Output the [x, y] coordinate of the center of the cell containing the given text.  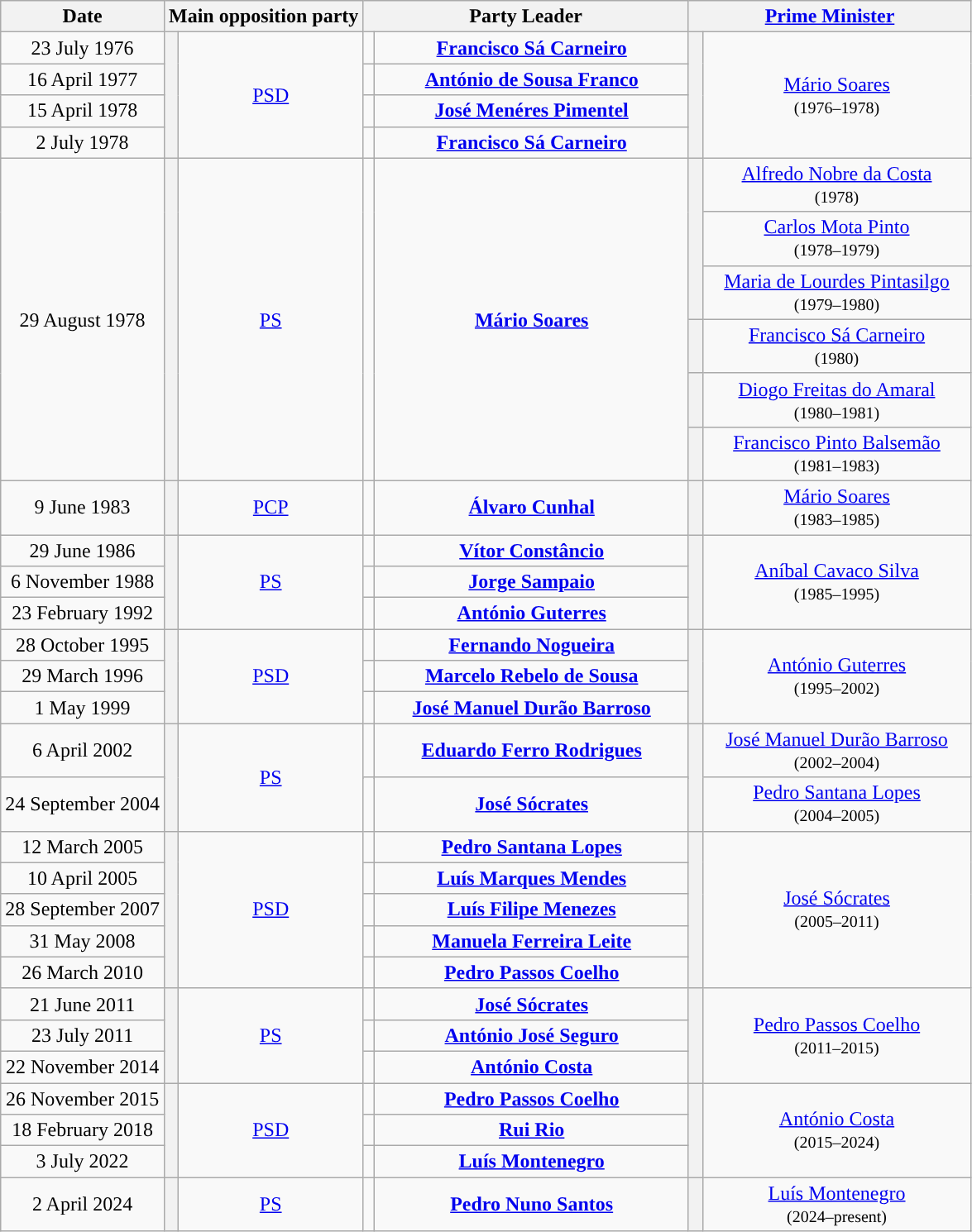
Pedro Santana Lopes(2004–2005) [837, 804]
Manuela Ferreira Leite [532, 941]
2 April 2024 [83, 1204]
Luís Marques Mendes [532, 878]
Luís Montenegro(2024–present) [837, 1204]
10 April 2005 [83, 878]
3 July 2022 [83, 1162]
29 June 1986 [83, 550]
António José Seguro [532, 1035]
Vítor Constâncio [532, 550]
António Guterres [532, 614]
Álvaro Cunhal [532, 508]
Luís Filipe Menezes [532, 910]
António Guterres(1995–2002) [837, 676]
22 November 2014 [83, 1067]
Fernando Nogueira [532, 645]
Rui Rio [532, 1130]
23 July 1976 [83, 48]
28 September 2007 [83, 910]
Mário Soares(1983–1985) [837, 508]
12 March 2005 [83, 847]
Main opposition party [263, 17]
15 April 1978 [83, 111]
Luís Montenegro [532, 1162]
2 July 1978 [83, 142]
Aníbal Cavaco Silva(1985–1995) [837, 581]
26 November 2015 [83, 1099]
José Manuel Durão Barroso [532, 708]
18 February 2018 [83, 1130]
PCP [271, 508]
24 September 2004 [83, 804]
6 November 1988 [83, 582]
Eduardo Ferro Rodrigues [532, 751]
Jorge Sampaio [532, 582]
José Sócrates(2005–2011) [837, 910]
Pedro Nuno Santos [532, 1204]
José Manuel Durão Barroso(2002–2004) [837, 751]
Mário Soares [532, 319]
23 July 2011 [83, 1035]
Prime Minister [829, 17]
21 June 2011 [83, 1004]
Maria de Lourdes Pintasilgo(1979–1980) [837, 293]
26 March 2010 [83, 972]
28 October 1995 [83, 645]
29 August 1978 [83, 319]
Party Leader [526, 17]
Marcelo Rebelo de Sousa [532, 676]
Pedro Santana Lopes [532, 847]
16 April 1977 [83, 79]
Date [83, 17]
António Costa [532, 1067]
1 May 1999 [83, 708]
Francisco Sá Carneiro(1980) [837, 346]
António de Sousa Franco [532, 79]
31 May 2008 [83, 941]
6 April 2002 [83, 751]
Alfredo Nobre da Costa(1978) [837, 185]
9 June 1983 [83, 508]
Carlos Mota Pinto(1978–1979) [837, 238]
Diogo Freitas do Amaral (1980–1981) [837, 400]
Pedro Passos Coelho(2011–2015) [837, 1035]
23 February 1992 [83, 614]
Francisco Pinto Balsemão(1981–1983) [837, 453]
29 March 1996 [83, 676]
José Menéres Pimentel [532, 111]
António Costa(2015–2024) [837, 1130]
Mário Soares(1976–1978) [837, 95]
